Extract the (X, Y) coordinate from the center of the cell holding the provided text.  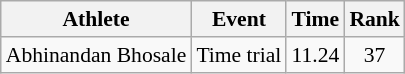
Time trial (238, 55)
Rank (374, 19)
11.24 (315, 55)
Abhinandan Bhosale (96, 55)
37 (374, 55)
Event (238, 19)
Time (315, 19)
Athlete (96, 19)
